Capture the cell that displays the provided text and extract its (x, y) central coordinate. 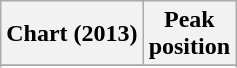
Chart (2013) (72, 34)
Peakposition (189, 34)
